Scan for the cell matching the given text and deliver its [x, y] coordinate at center. 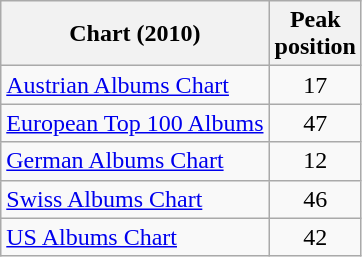
European Top 100 Albums [135, 123]
42 [315, 237]
Chart (2010) [135, 34]
US Albums Chart [135, 237]
47 [315, 123]
12 [315, 161]
Austrian Albums Chart [135, 85]
German Albums Chart [135, 161]
Peakposition [315, 34]
46 [315, 199]
Swiss Albums Chart [135, 199]
17 [315, 85]
